Search for the cell housing the specified text and yield its (x, y) center coordinate. 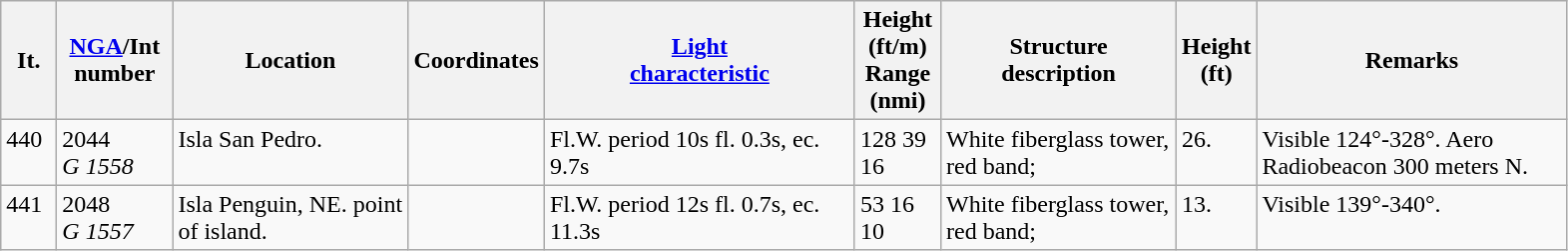
Visible 139°-340°. (1411, 218)
2044G 1558 (115, 152)
Fl.W. period 12s fl. 0.7s, ec. 11.3s (699, 218)
Structuredescription (1058, 60)
13. (1217, 218)
It. (29, 60)
Isla Penguin, NE. point of island. (290, 218)
128 39 16 (897, 152)
Height (ft) (1217, 60)
Fl.W. period 10s fl. 0.3s, ec. 9.7s (699, 152)
Remarks (1411, 60)
441 (29, 218)
Height (ft/m)Range (nmi) (897, 60)
Isla San Pedro. (290, 152)
NGA/Intnumber (115, 60)
Coordinates (476, 60)
2048G 1557 (115, 218)
Visible 124°-328°. Aero Radiobeacon 300 meters N. (1411, 152)
Location (290, 60)
440 (29, 152)
Lightcharacteristic (699, 60)
53 16 10 (897, 218)
26. (1217, 152)
